Find where the given text appears and provide that cell's center as [x, y] coordinate. 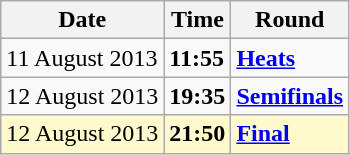
19:35 [198, 96]
Heats [290, 58]
Date [82, 20]
21:50 [198, 134]
11:55 [198, 58]
11 August 2013 [82, 58]
Semifinals [290, 96]
Round [290, 20]
Final [290, 134]
Time [198, 20]
